Detect which cell encompasses the target text, then output its [X, Y] center coordinate. 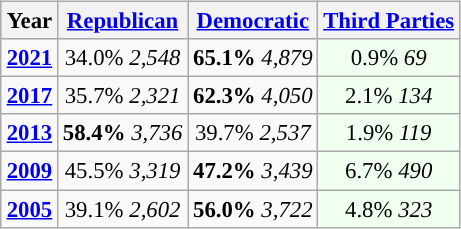
0.9% 69 [389, 58]
65.1% 4,879 [253, 58]
39.7% 2,537 [253, 133]
56.0% 3,722 [253, 209]
6.7% 490 [389, 171]
47.2% 3,439 [253, 171]
Year [29, 21]
Democratic [253, 21]
34.0% 2,548 [122, 58]
45.5% 3,319 [122, 171]
2005 [29, 209]
1.9% 119 [389, 133]
Republican [122, 21]
Third Parties [389, 21]
4.8% 323 [389, 209]
39.1% 2,602 [122, 209]
2013 [29, 133]
2009 [29, 171]
58.4% 3,736 [122, 133]
2.1% 134 [389, 96]
35.7% 2,321 [122, 96]
2021 [29, 58]
62.3% 4,050 [253, 96]
2017 [29, 96]
